Find where the given text appears and provide that cell's center as [X, Y] coordinate. 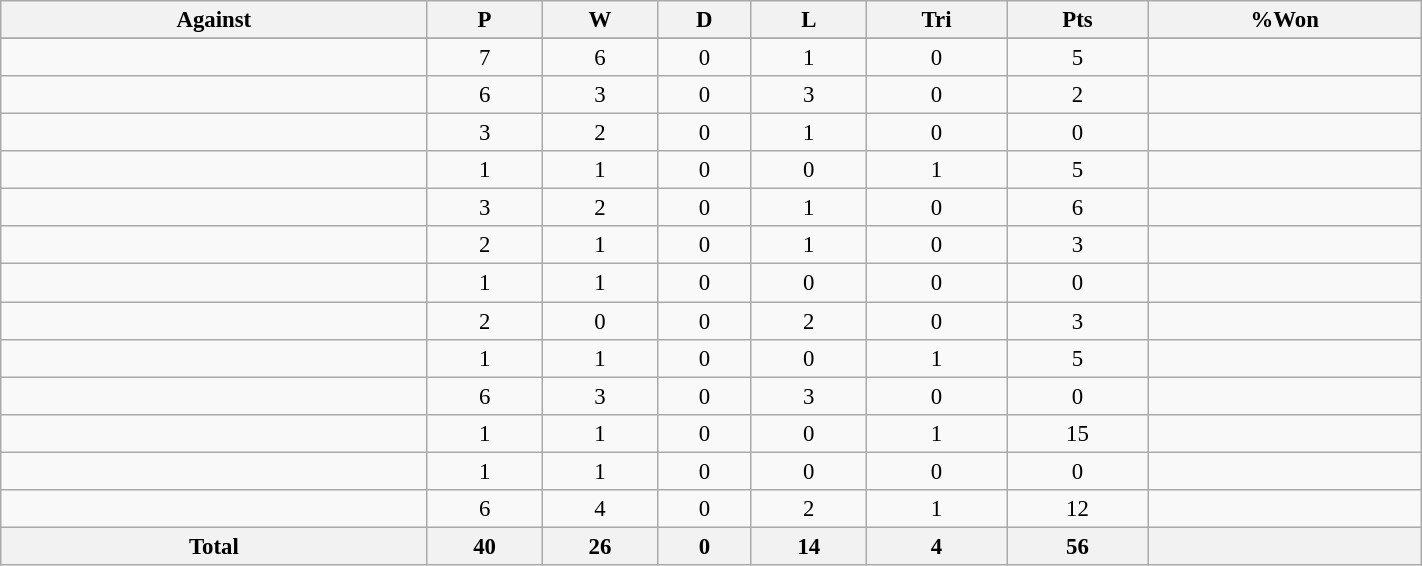
%Won [1284, 20]
40 [484, 546]
12 [1078, 509]
7 [484, 58]
Tri [936, 20]
Pts [1078, 20]
W [600, 20]
15 [1078, 433]
26 [600, 546]
L [808, 20]
Against [214, 20]
Total [214, 546]
D [704, 20]
14 [808, 546]
56 [1078, 546]
P [484, 20]
